For the text-containing cell, return its midpoint in (X, Y) coordinate format. 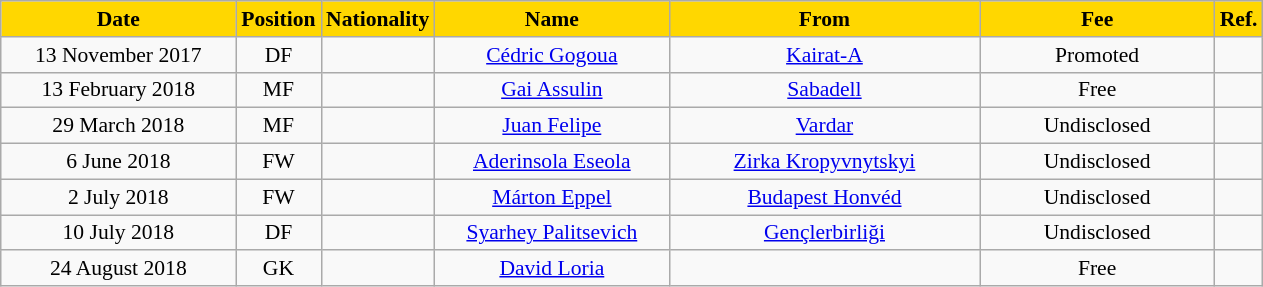
Cédric Gogoua (552, 55)
Syarhey Palitsevich (552, 233)
Gençlerbirliği (824, 233)
Juan Felipe (552, 126)
29 March 2018 (118, 126)
13 November 2017 (118, 55)
GK (278, 269)
From (824, 19)
Date (118, 19)
10 July 2018 (118, 233)
6 June 2018 (118, 162)
24 August 2018 (118, 269)
Kairat-A (824, 55)
Sabadell (824, 90)
Position (278, 19)
Promoted (1098, 55)
Aderinsola Eseola (552, 162)
Fee (1098, 19)
Márton Eppel (552, 197)
Ref. (1239, 19)
Nationality (378, 19)
Zirka Kropyvnytskyi (824, 162)
2 July 2018 (118, 197)
Name (552, 19)
Budapest Honvéd (824, 197)
Vardar (824, 126)
Gai Assulin (552, 90)
David Loria (552, 269)
13 February 2018 (118, 90)
